Pinpoint the cell where the given text exists, returning its [X, Y] midpoint coordinate. 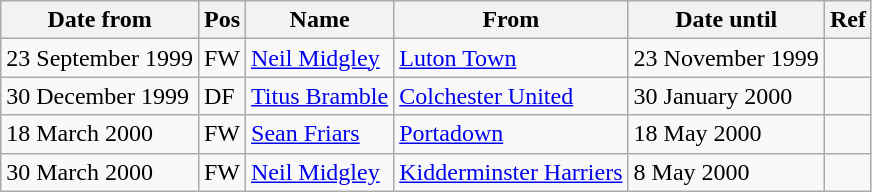
DF [222, 96]
Portadown [511, 134]
30 March 2000 [100, 172]
Ref [848, 20]
Pos [222, 20]
Colchester United [511, 96]
Name [320, 20]
Luton Town [511, 58]
30 December 1999 [100, 96]
30 January 2000 [726, 96]
From [511, 20]
23 September 1999 [100, 58]
Titus Bramble [320, 96]
23 November 1999 [726, 58]
Date from [100, 20]
18 May 2000 [726, 134]
Sean Friars [320, 134]
Kidderminster Harriers [511, 172]
8 May 2000 [726, 172]
Date until [726, 20]
18 March 2000 [100, 134]
